Find where the given text appears and provide that cell's center as [x, y] coordinate. 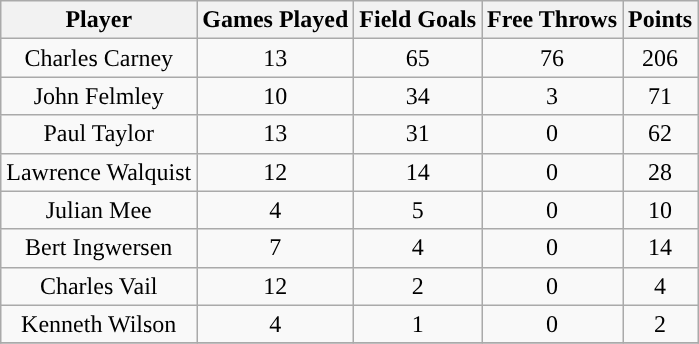
76 [552, 58]
Free Throws [552, 20]
Charles Vail [99, 286]
34 [418, 96]
Kenneth Wilson [99, 324]
62 [660, 134]
Charles Carney [99, 58]
28 [660, 172]
Points [660, 20]
206 [660, 58]
Julian Mee [99, 210]
65 [418, 58]
1 [418, 324]
Games Played [276, 20]
7 [276, 248]
Paul Taylor [99, 134]
Bert Ingwersen [99, 248]
31 [418, 134]
Lawrence Walquist [99, 172]
3 [552, 96]
71 [660, 96]
John Felmley [99, 96]
Field Goals [418, 20]
5 [418, 210]
Player [99, 20]
